Return [x, y] of the center of cell containing provided text 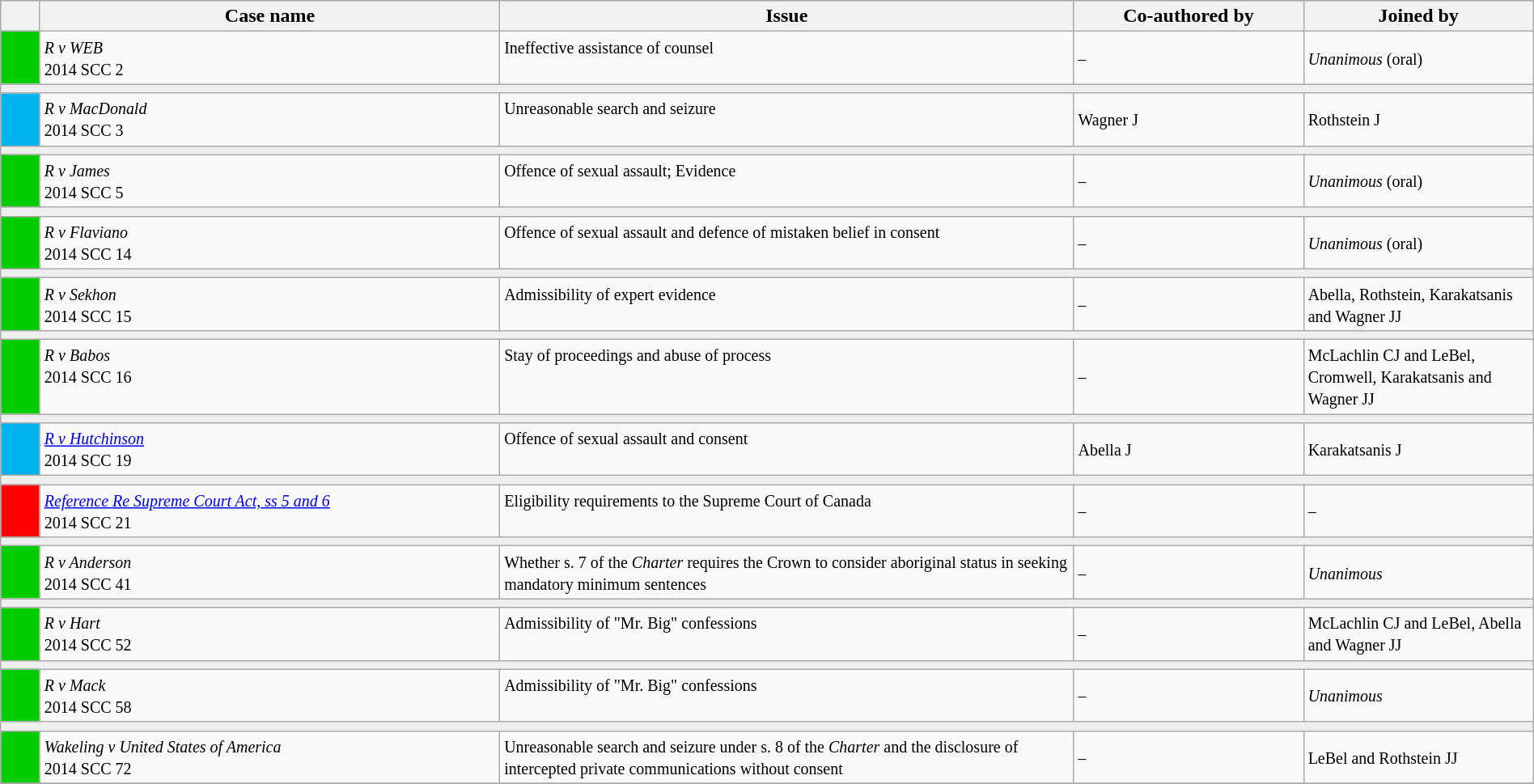
R v WEB 2014 SCC 2 [269, 58]
Eligibility requirements to the Supreme Court of Canada [786, 511]
R v Hutchinson 2014 SCC 19 [269, 450]
Karakatsanis J [1418, 450]
Rothstein J [1418, 120]
McLachlin CJ and LeBel, Cromwell, Karakatsanis and Wagner JJ [1418, 376]
Stay of proceedings and abuse of process [786, 376]
Co-authored by [1189, 16]
LeBel and Rothstein JJ [1418, 757]
R v Mack 2014 SCC 58 [269, 696]
Reference Re Supreme Court Act, ss 5 and 6 2014 SCC 21 [269, 511]
McLachlin CJ and LeBel, Abella and Wagner JJ [1418, 634]
Admissibility of expert evidence [786, 304]
Offence of sexual assault and consent [786, 450]
Case name [269, 16]
Whether s. 7 of the Charter requires the Crown to consider aboriginal status in seeking mandatory minimum sentences [786, 573]
Wakeling v United States of America 2014 SCC 72 [269, 757]
R v Babos 2014 SCC 16 [269, 376]
Abella, Rothstein, Karakatsanis and Wagner JJ [1418, 304]
R v Anderson 2014 SCC 41 [269, 573]
R v James 2014 SCC 5 [269, 181]
Offence of sexual assault and defence of mistaken belief in consent [786, 243]
Ineffective assistance of counsel [786, 58]
R v Hart 2014 SCC 52 [269, 634]
Issue [786, 16]
Abella J [1189, 450]
Joined by [1418, 16]
Unreasonable search and seizure [786, 120]
Wagner J [1189, 120]
R v MacDonald 2014 SCC 3 [269, 120]
R v Sekhon 2014 SCC 15 [269, 304]
Unreasonable search and seizure under s. 8 of the Charter and the disclosure of intercepted private communications without consent [786, 757]
R v Flaviano 2014 SCC 14 [269, 243]
Offence of sexual assault; Evidence [786, 181]
